For the text-containing cell, return its midpoint in (x, y) coordinate format. 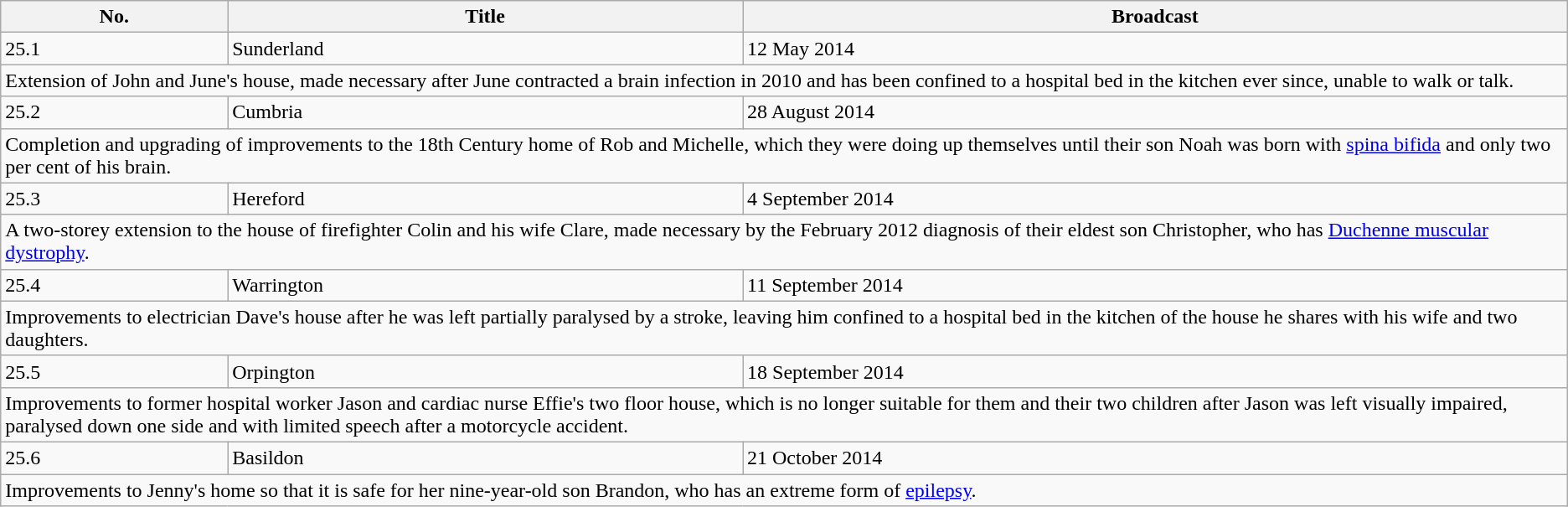
Cumbria (486, 112)
Basildon (486, 458)
28 August 2014 (1154, 112)
18 September 2014 (1154, 371)
4 September 2014 (1154, 199)
25.1 (114, 49)
21 October 2014 (1154, 458)
12 May 2014 (1154, 49)
Sunderland (486, 49)
25.5 (114, 371)
Hereford (486, 199)
Broadcast (1154, 17)
No. (114, 17)
25.3 (114, 199)
25.6 (114, 458)
Warrington (486, 285)
25.4 (114, 285)
Title (486, 17)
Orpington (486, 371)
Improvements to Jenny's home so that it is safe for her nine-year-old son Brandon, who has an extreme form of epilepsy. (784, 490)
11 September 2014 (1154, 285)
25.2 (114, 112)
